Locate the cell with the specified text and output its (x, y) center coordinate. 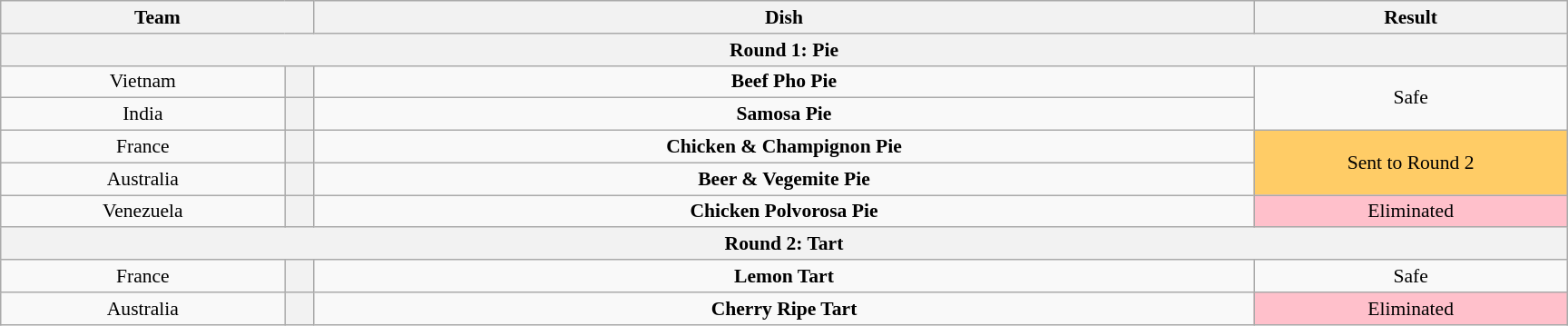
Vietnam (143, 82)
Round 2: Tart (784, 244)
Cherry Ripe Tart (784, 309)
Team (158, 17)
Venezuela (143, 212)
Chicken Polvorosa Pie (784, 212)
Dish (784, 17)
Beef Pho Pie (784, 82)
Beer & Vegemite Pie (784, 179)
Sent to Round 2 (1410, 163)
Round 1: Pie (784, 50)
Result (1410, 17)
Lemon Tart (784, 276)
India (143, 114)
Samosa Pie (784, 114)
Chicken & Champignon Pie (784, 147)
